Determine the [x, y] coordinate at the center of the cell enclosing the given text.  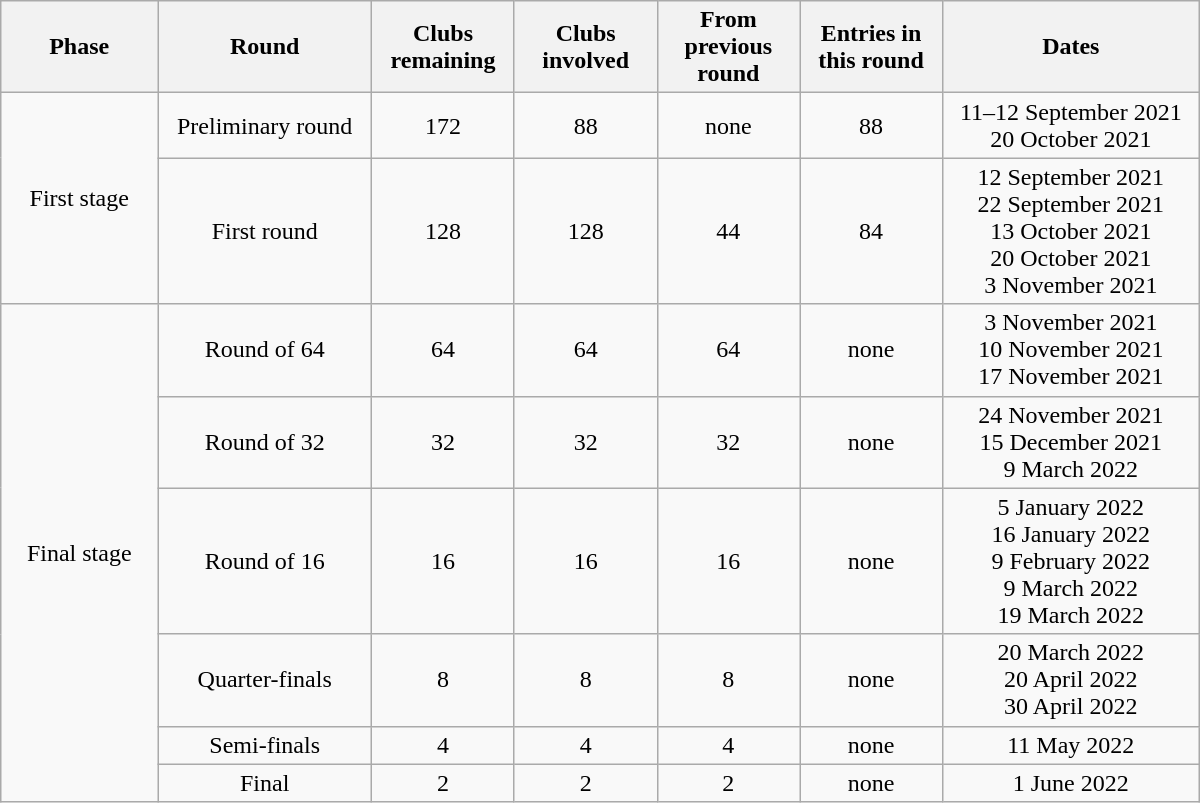
Final [265, 783]
Clubs remaining [444, 47]
Semi-finals [265, 745]
12 September 202122 September 202113 October 202120 October 20213 November 2021 [1070, 231]
172 [444, 126]
Quarter-finals [265, 680]
44 [728, 231]
Phase [80, 47]
5 January 202216 January 20229 February 20229 March 202219 March 2022 [1070, 561]
Round of 64 [265, 350]
Clubs involved [586, 47]
11–12 September 202120 October 2021 [1070, 126]
Round [265, 47]
84 [872, 231]
First stage [80, 198]
Preliminary round [265, 126]
24 November 202115 December 20219 March 2022 [1070, 442]
Final stage [80, 553]
20 March 202220 April 202230 April 2022 [1070, 680]
1 June 2022 [1070, 783]
Round of 16 [265, 561]
First round [265, 231]
11 May 2022 [1070, 745]
3 November 202110 November 202117 November 2021 [1070, 350]
From previous round [728, 47]
Entries in this round [872, 47]
Round of 32 [265, 442]
Dates [1070, 47]
